Output the [X, Y] coordinate of the center of the cell containing the given text.  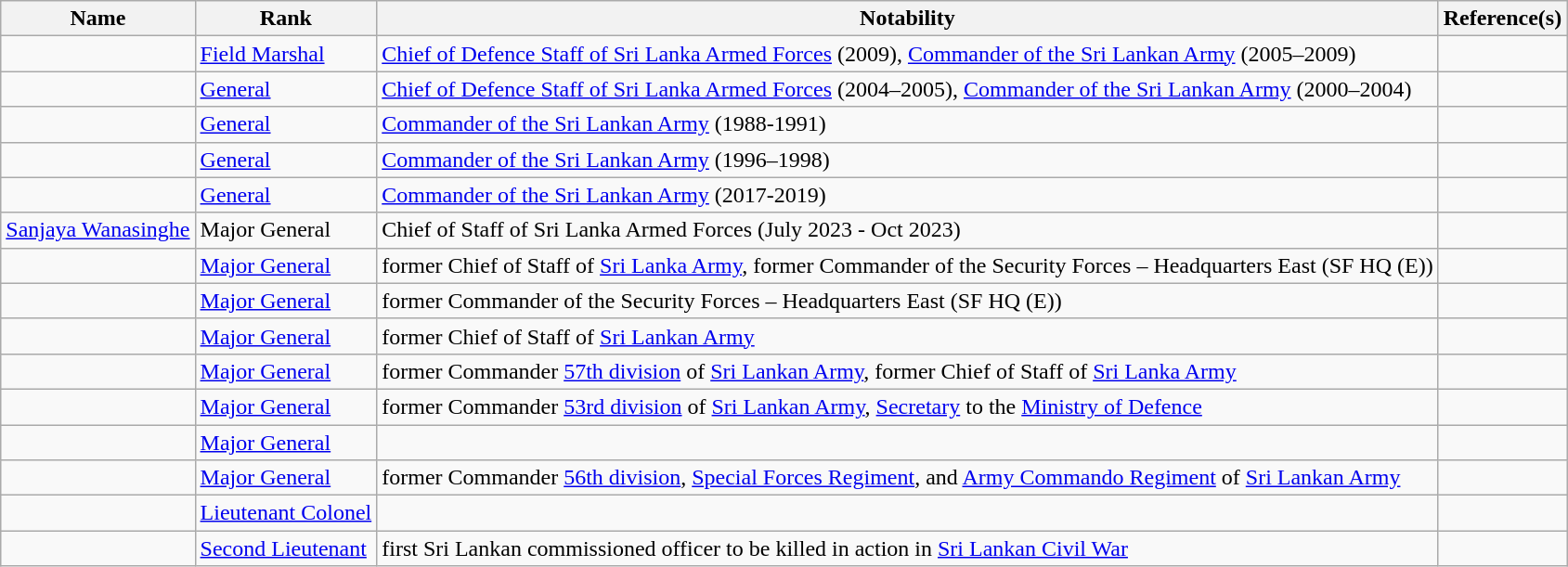
former Commander 53rd division of Sri Lankan Army, Secretary to the Ministry of Defence [908, 406]
former Chief of Staff of Sri Lankan Army [908, 336]
Chief of Defence Staff of Sri Lanka Armed Forces (2004–2005), Commander of the Sri Lankan Army (2000–2004) [908, 89]
Second Lieutenant [286, 548]
first Sri Lankan commissioned officer to be killed in action in Sri Lankan Civil War [908, 548]
Reference(s) [1502, 19]
Name [98, 19]
Rank [286, 19]
Sanjaya Wanasinghe [98, 230]
former Commander of the Security Forces – Headquarters East (SF HQ (E)) [908, 301]
Field Marshal [286, 54]
Commander of the Sri Lankan Army (2017-2019) [908, 195]
Commander of the Sri Lankan Army (1988-1991) [908, 124]
Chief of Staff of Sri Lanka Armed Forces (July 2023 - Oct 2023) [908, 230]
Notability [908, 19]
former Commander 57th division of Sri Lankan Army, former Chief of Staff of Sri Lanka Army [908, 371]
former Chief of Staff of Sri Lanka Army, former Commander of the Security Forces – Headquarters East (SF HQ (E)) [908, 265]
Chief of Defence Staff of Sri Lanka Armed Forces (2009), Commander of the Sri Lankan Army (2005–2009) [908, 54]
Lieutenant Colonel [286, 513]
former Commander 56th division, Special Forces Regiment, and Army Commando Regiment of Sri Lankan Army [908, 478]
Commander of the Sri Lankan Army (1996–1998) [908, 160]
